Identify which cell holds the provided text, then report its [X, Y] central coordinate. 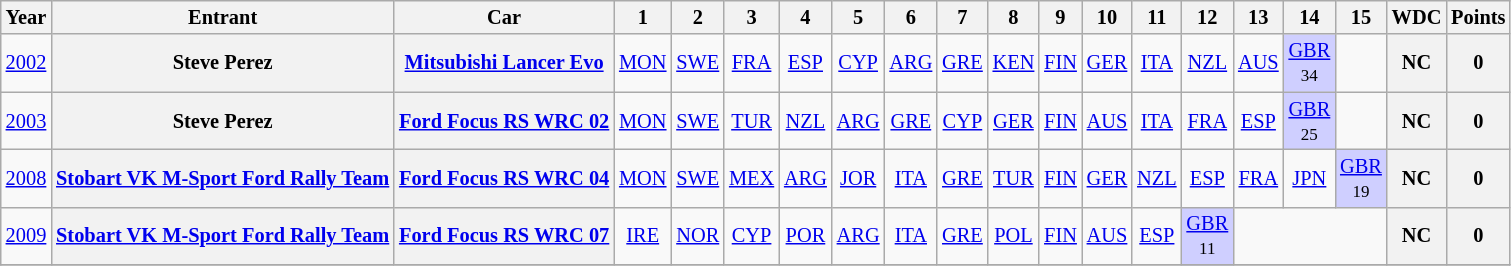
GBR19 [1361, 178]
7 [962, 17]
2002 [26, 63]
GBR11 [1208, 236]
GBR25 [1310, 121]
4 [806, 17]
Year [26, 17]
NOR [698, 236]
3 [752, 17]
Ford Focus RS WRC 04 [504, 178]
1 [642, 17]
JOR [858, 178]
POR [806, 236]
POL [1014, 236]
2 [698, 17]
11 [1156, 17]
MEX [752, 178]
15 [1361, 17]
9 [1060, 17]
KEN [1014, 63]
12 [1208, 17]
IRE [642, 236]
WDC [1417, 17]
8 [1014, 17]
Ford Focus RS WRC 02 [504, 121]
2003 [26, 121]
JPN [1310, 178]
10 [1107, 17]
GBR34 [1310, 63]
5 [858, 17]
Mitsubishi Lancer Evo [504, 63]
Points [1478, 17]
2009 [26, 236]
Ford Focus RS WRC 07 [504, 236]
Entrant [222, 17]
Car [504, 17]
6 [910, 17]
14 [1310, 17]
13 [1258, 17]
2008 [26, 178]
